For the text-containing cell, return its midpoint in [X, Y] coordinate format. 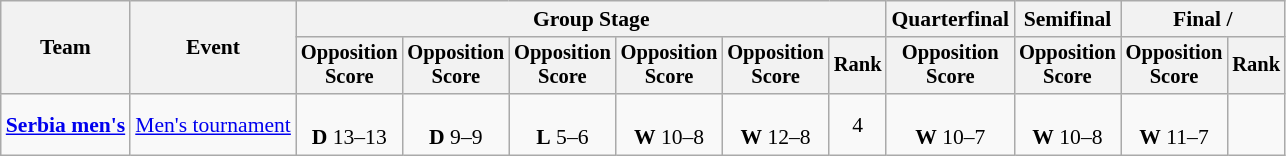
Semifinal [1068, 19]
L 5–6 [562, 124]
Quarterfinal [950, 19]
W 10–7 [950, 124]
4 [858, 124]
W 12–8 [776, 124]
Team [66, 48]
Final / [1203, 19]
Serbia men's [66, 124]
W 11–7 [1174, 124]
D 9–9 [456, 124]
Men's tournament [213, 124]
Event [213, 48]
Group Stage [592, 19]
D 13–13 [350, 124]
